Provide the (X, Y) coordinate of the cell's center where the given text is located.  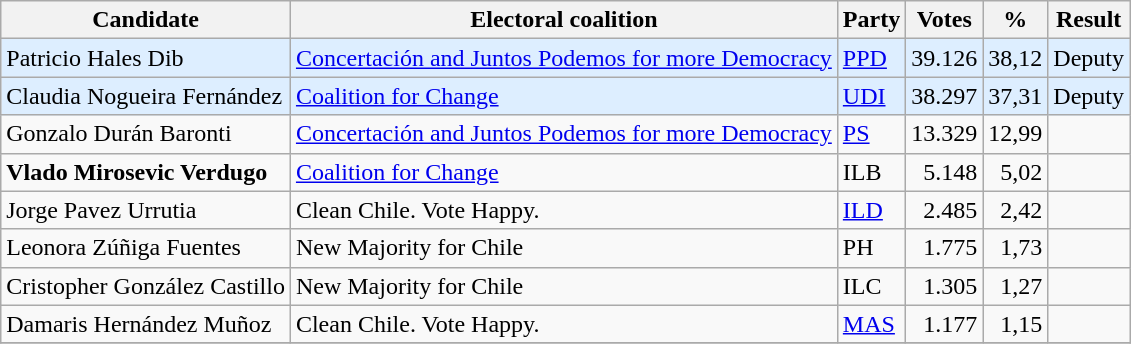
PS (871, 134)
Electoral coalition (564, 20)
1,15 (1016, 324)
1.305 (944, 286)
Party (871, 20)
Gonzalo Durán Baronti (146, 134)
2,42 (1016, 210)
39.126 (944, 58)
ILD (871, 210)
5.148 (944, 172)
MAS (871, 324)
Candidate (146, 20)
Claudia Nogueira Fernández (146, 96)
Jorge Pavez Urrutia (146, 210)
Leonora Zúñiga Fuentes (146, 248)
PPD (871, 58)
Damaris Hernández Muñoz (146, 324)
38.297 (944, 96)
% (1016, 20)
5,02 (1016, 172)
Result (1089, 20)
38,12 (1016, 58)
ILB (871, 172)
2.485 (944, 210)
ILC (871, 286)
1.775 (944, 248)
1.177 (944, 324)
Cristopher González Castillo (146, 286)
13.329 (944, 134)
Vlado Mirosevic Verdugo (146, 172)
12,99 (1016, 134)
1,73 (1016, 248)
UDI (871, 96)
PH (871, 248)
Patricio Hales Dib (146, 58)
Votes (944, 20)
37,31 (1016, 96)
1,27 (1016, 286)
